Find where the given text appears and provide that cell's center as [X, Y] coordinate. 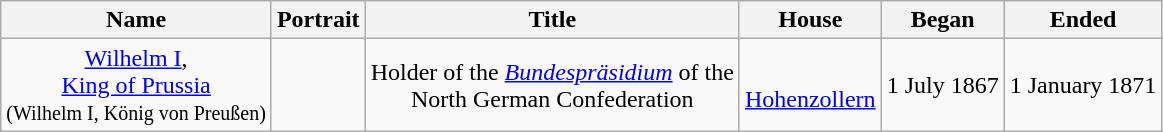
1 January 1871 [1083, 85]
1 July 1867 [942, 85]
Wilhelm I,King of Prussia(Wilhelm I, König von Preußen) [136, 85]
House [810, 20]
Hohenzollern [810, 85]
Title [552, 20]
Portrait [318, 20]
Began [942, 20]
Name [136, 20]
Holder of the Bundespräsidium of theNorth German Confederation [552, 85]
Ended [1083, 20]
